Pinpoint the cell where the given text exists, returning its (X, Y) midpoint coordinate. 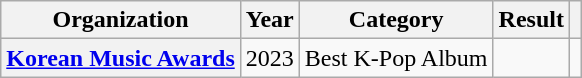
Best K-Pop Album (396, 58)
Organization (121, 20)
2023 (270, 58)
Result (531, 20)
Category (396, 20)
Year (270, 20)
Korean Music Awards (121, 58)
